Output the (x, y) coordinate of the center of the cell containing the given text.  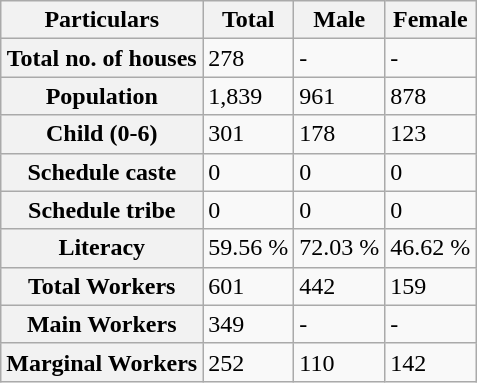
601 (248, 286)
Female (430, 20)
Child (0-6) (102, 134)
Main Workers (102, 324)
Particulars (102, 20)
Population (102, 96)
59.56 % (248, 248)
Male (340, 20)
72.03 % (340, 248)
Schedule caste (102, 172)
159 (430, 286)
442 (340, 286)
123 (430, 134)
Schedule tribe (102, 210)
Literacy (102, 248)
Total no. of houses (102, 58)
878 (430, 96)
Total (248, 20)
301 (248, 134)
Marginal Workers (102, 362)
46.62 % (430, 248)
178 (340, 134)
110 (340, 362)
Total Workers (102, 286)
349 (248, 324)
278 (248, 58)
961 (340, 96)
1,839 (248, 96)
142 (430, 362)
252 (248, 362)
